Find where the given text appears and provide that cell's center as (X, Y) coordinate. 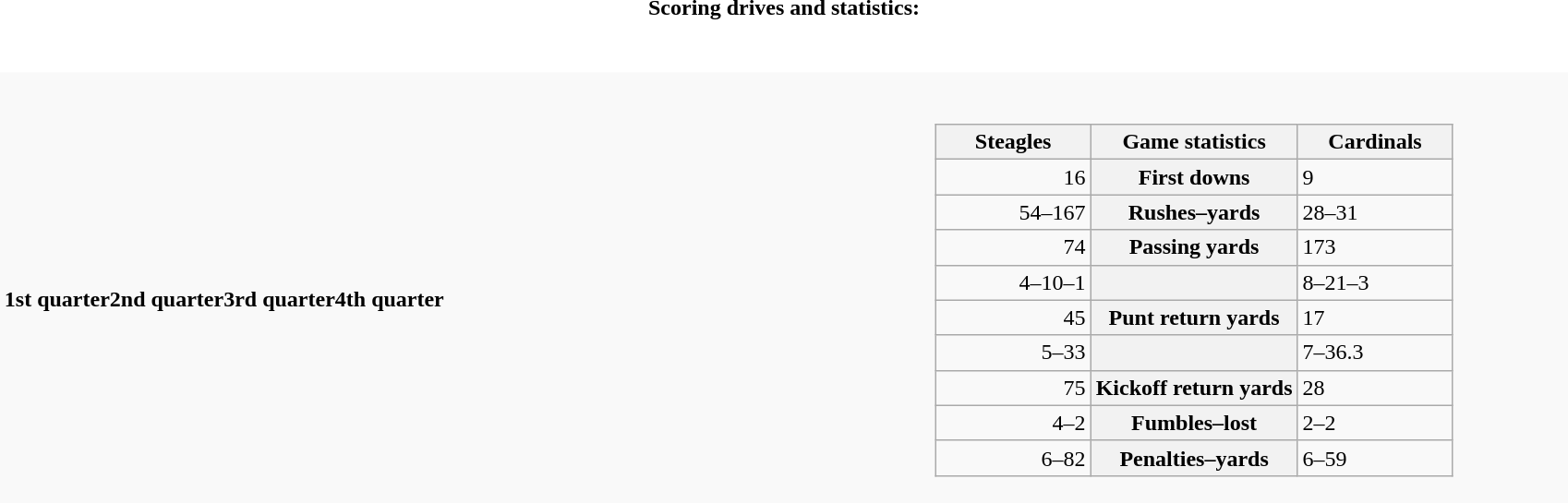
1st quarter2nd quarter3rd quarter4th quarter (412, 288)
173 (1375, 247)
Rushes–yards (1194, 212)
7–36.3 (1375, 353)
9 (1375, 177)
28–31 (1375, 212)
6–59 (1375, 458)
74 (1013, 247)
45 (1013, 317)
28 (1375, 388)
17 (1375, 317)
Game statistics (1194, 142)
4–2 (1013, 423)
6–82 (1013, 458)
4–10–1 (1013, 282)
54–167 (1013, 212)
Passing yards (1194, 247)
Cardinals (1375, 142)
8–21–3 (1375, 282)
5–33 (1013, 353)
Steagles (1013, 142)
Penalties–yards (1194, 458)
Punt return yards (1194, 317)
Kickoff return yards (1194, 388)
16 (1013, 177)
75 (1013, 388)
First downs (1194, 177)
2–2 (1375, 423)
Fumbles–lost (1194, 423)
